Capture the cell that displays the provided text and extract its (x, y) central coordinate. 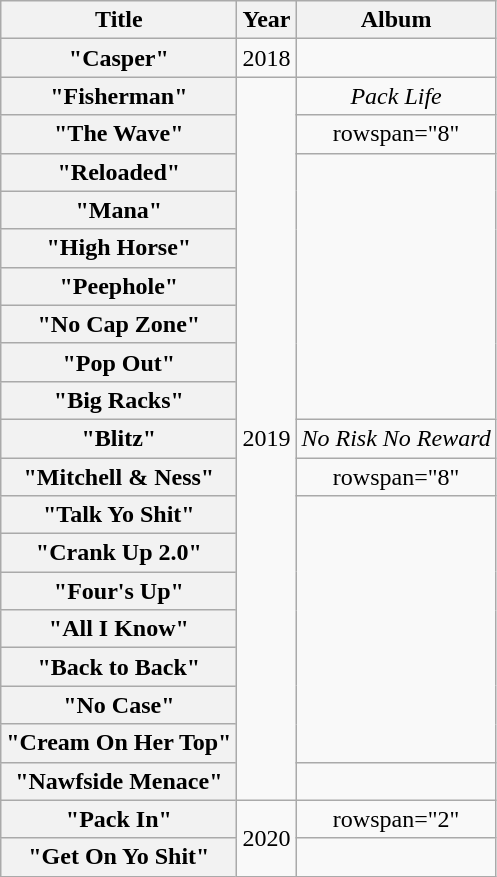
2018 (266, 58)
Pack Life (396, 96)
"Pop Out" (119, 362)
2019 (266, 438)
"Casper" (119, 58)
"Nawfside Menace" (119, 781)
Title (119, 20)
"Peephole" (119, 286)
"High Horse" (119, 248)
"Mana" (119, 210)
"All I Know" (119, 629)
"No Case" (119, 705)
"No Cap Zone" (119, 324)
2020 (266, 838)
"Mitchell & Ness" (119, 477)
No Risk No Reward (396, 438)
"Pack In" (119, 819)
Year (266, 20)
"Back to Back" (119, 667)
"Talk Yo Shit" (119, 515)
"Crank Up 2.0" (119, 553)
"Reloaded" (119, 172)
Album (396, 20)
"Big Racks" (119, 400)
"Cream On Her Top" (119, 743)
"Blitz" (119, 438)
"Get On Yo Shit" (119, 857)
"Fisherman" (119, 96)
"Four's Up" (119, 591)
"The Wave" (119, 134)
rowspan="2" (396, 819)
